Determine the [X, Y] coordinate at the center of the cell enclosing the given text.  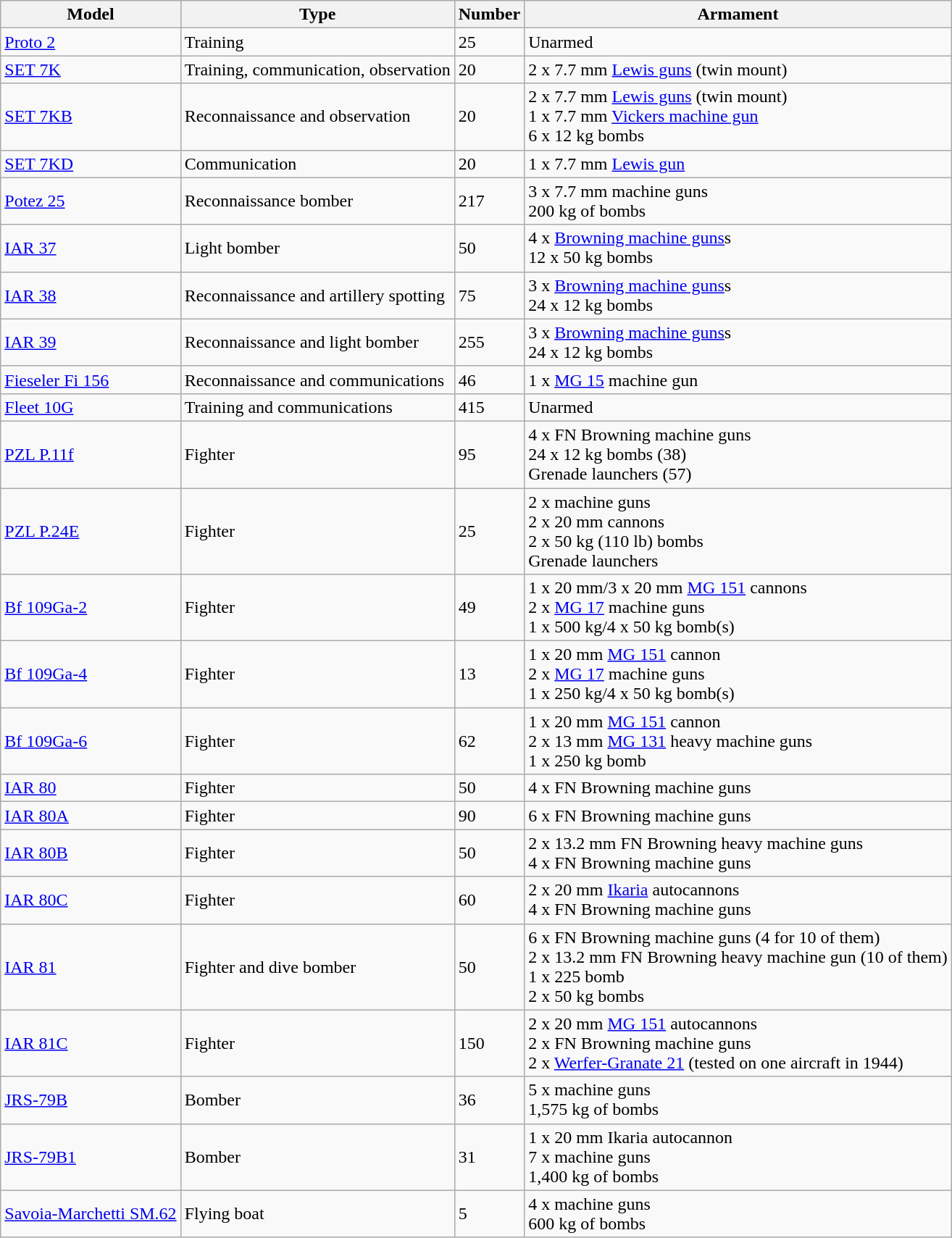
Reconnaissance and communications [317, 380]
1 x 20 mm Ikaria autocannon7 x machine guns1,400 kg of bombs [738, 1157]
Fleet 10G [91, 407]
5 x machine guns1,575 kg of bombs [738, 1100]
217 [489, 201]
2 x 20 mm MG 151 autocannons2 x FN Browning machine guns2 x Werfer-Granate 21 (tested on one aircraft in 1944) [738, 1043]
Armament [738, 14]
150 [489, 1043]
Reconnaissance and observation [317, 117]
Light bomber [317, 248]
Flying boat [317, 1214]
Communication [317, 164]
Training, communication, observation [317, 70]
60 [489, 900]
2 x 7.7 mm Lewis guns (twin mount) [738, 70]
IAR 81C [91, 1043]
IAR 80C [91, 900]
2 x 20 mm Ikaria autocannons4 x FN Browning machine guns [738, 900]
2 x machine guns2 x 20 mm cannons2 x 50 kg (110 lb) bombsGrenade launchers [738, 532]
5 [489, 1214]
62 [489, 741]
Type [317, 14]
1 x 7.7 mm Lewis gun [738, 164]
Bf 109Ga-6 [91, 741]
31 [489, 1157]
36 [489, 1100]
4 x Browning machine gunss12 x 50 kg bombs [738, 248]
Fighter and dive bomber [317, 966]
90 [489, 816]
Training [317, 42]
Training and communications [317, 407]
6 x FN Browning machine guns (4 for 10 of them)2 x 13.2 mm FN Browning heavy machine gun (10 of them)1 x 225 bomb2 x 50 kg bombs [738, 966]
2 x 7.7 mm Lewis guns (twin mount)1 x 7.7 mm Vickers machine gun6 x 12 kg bombs [738, 117]
Savoia-Marchetti SM.62 [91, 1214]
1 x 20 mm MG 151 cannon2 x 13 mm MG 131 heavy machine guns1 x 250 kg bomb [738, 741]
IAR 80B [91, 853]
95 [489, 454]
IAR 80A [91, 816]
Potez 25 [91, 201]
SET 7K [91, 70]
6 x FN Browning machine guns [738, 816]
1 x 20 mm/3 x 20 mm MG 151 cannons2 x MG 17 machine guns1 x 500 kg/4 x 50 kg bomb(s) [738, 608]
Number [489, 14]
415 [489, 407]
IAR 39 [91, 342]
Bf 109Ga-2 [91, 608]
IAR 37 [91, 248]
JRS-79B [91, 1100]
75 [489, 296]
PZL P.11f [91, 454]
PZL P.24E [91, 532]
2 x 13.2 mm FN Browning heavy machine guns4 x FN Browning machine guns [738, 853]
4 x FN Browning machine guns [738, 788]
Reconnaissance and artillery spotting [317, 296]
IAR 38 [91, 296]
Model [91, 14]
4 x machine guns600 kg of bombs [738, 1214]
Reconnaissance bomber [317, 201]
4 x FN Browning machine guns24 x 12 kg bombs (38)Grenade launchers (57) [738, 454]
SET 7KB [91, 117]
SET 7KD [91, 164]
3 x 7.7 mm machine guns200 kg of bombs [738, 201]
IAR 81 [91, 966]
Bf 109Ga-4 [91, 674]
255 [489, 342]
Fieseler Fi 156 [91, 380]
JRS-79B1 [91, 1157]
IAR 80 [91, 788]
49 [489, 608]
Reconnaissance and light bomber [317, 342]
Proto 2 [91, 42]
13 [489, 674]
1 x 20 mm MG 151 cannon2 x MG 17 machine guns1 x 250 kg/4 x 50 kg bomb(s) [738, 674]
1 x MG 15 machine gun [738, 380]
46 [489, 380]
